Locate the cell with the specified text and output its (X, Y) center coordinate. 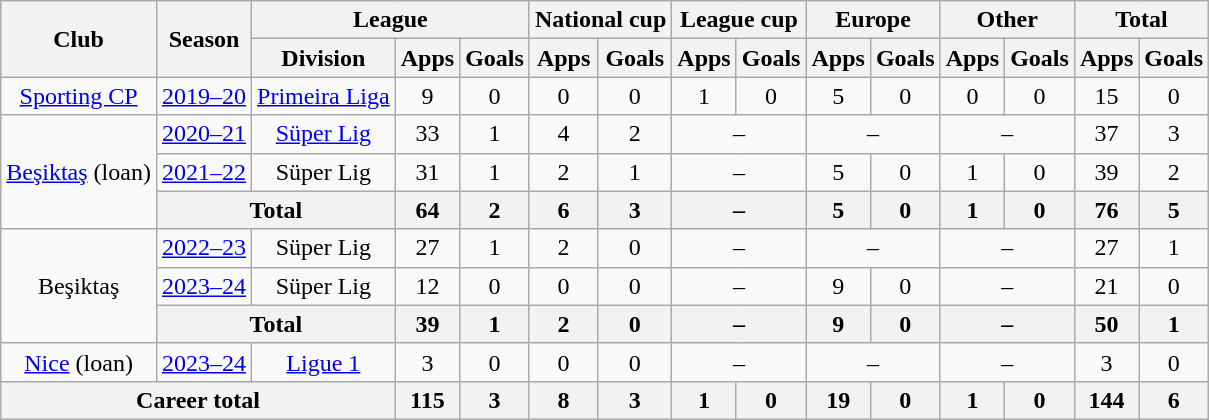
National cup (600, 20)
Europe (873, 20)
Sporting CP (79, 96)
144 (1106, 400)
Other (1007, 20)
12 (427, 286)
115 (427, 400)
Career total (198, 400)
League (391, 20)
2019–20 (204, 96)
50 (1106, 324)
Beşiktaş (loan) (79, 172)
Beşiktaş (79, 286)
76 (1106, 210)
31 (427, 172)
8 (563, 400)
64 (427, 210)
Ligue 1 (324, 362)
Primeira Liga (324, 96)
Club (79, 39)
2020–21 (204, 134)
33 (427, 134)
2022–23 (204, 248)
4 (563, 134)
19 (838, 400)
2021–22 (204, 172)
Season (204, 39)
League cup (739, 20)
Nice (loan) (79, 362)
21 (1106, 286)
Division (324, 58)
37 (1106, 134)
15 (1106, 96)
